Identify which cell holds the provided text, then report its [X, Y] central coordinate. 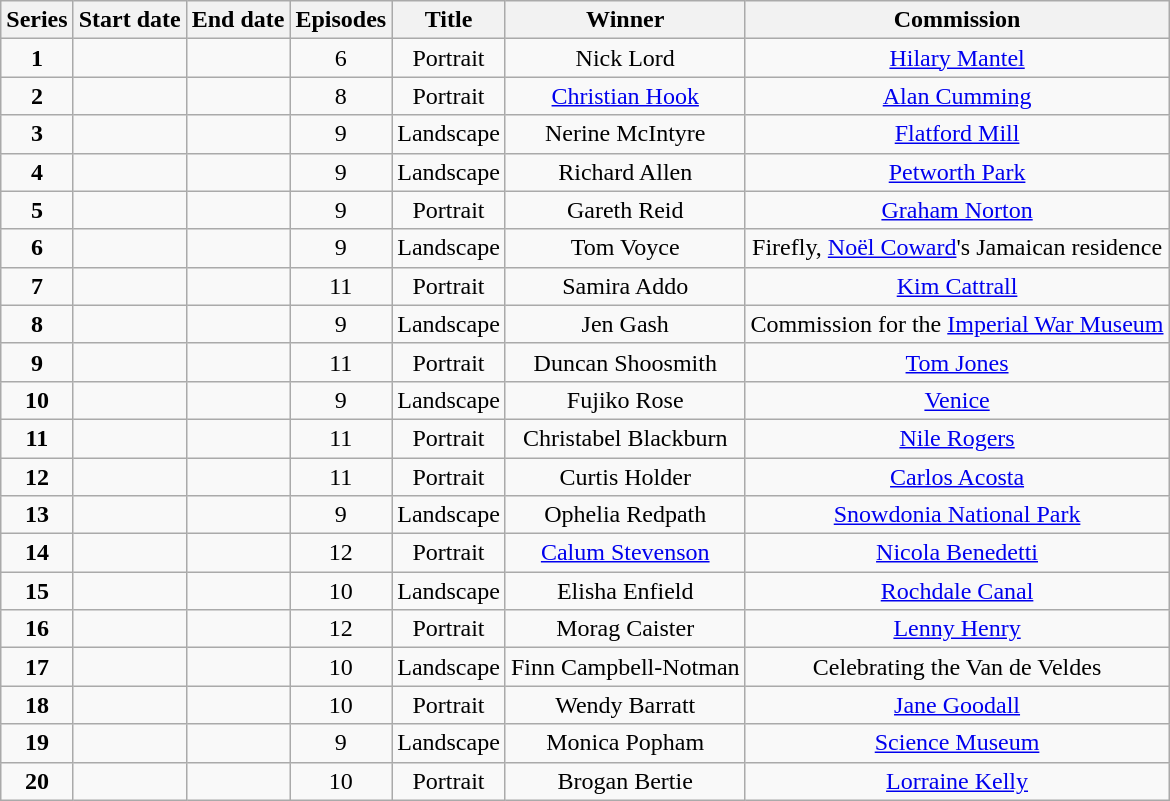
2 [37, 96]
3 [37, 134]
Graham Norton [957, 210]
Venice [957, 400]
Ophelia Redpath [625, 515]
Jane Goodall [957, 705]
19 [37, 743]
Fujiko Rose [625, 400]
Lenny Henry [957, 629]
Nile Rogers [957, 438]
Start date [130, 20]
Wendy Barratt [625, 705]
Gareth Reid [625, 210]
Winner [625, 20]
Jen Gash [625, 324]
Monica Popham [625, 743]
Kim Cattrall [957, 286]
Samira Addo [625, 286]
Hilary Mantel [957, 58]
Elisha Enfield [625, 591]
Lorraine Kelly [957, 781]
1 [37, 58]
Commission [957, 20]
Alan Cumming [957, 96]
Celebrating the Van de Veldes [957, 667]
End date [238, 20]
Title [449, 20]
Richard Allen [625, 172]
Rochdale Canal [957, 591]
Nerine McIntyre [625, 134]
Calum Stevenson [625, 553]
Series [37, 20]
Nick Lord [625, 58]
Snowdonia National Park [957, 515]
4 [37, 172]
Tom Voyce [625, 248]
Christabel Blackburn [625, 438]
5 [37, 210]
Morag Caister [625, 629]
20 [37, 781]
17 [37, 667]
Nicola Benedetti [957, 553]
Flatford Mill [957, 134]
18 [37, 705]
14 [37, 553]
Tom Jones [957, 362]
Commission for the Imperial War Museum [957, 324]
Duncan Shoosmith [625, 362]
Curtis Holder [625, 477]
Episodes [341, 20]
Petworth Park [957, 172]
15 [37, 591]
13 [37, 515]
Science Museum [957, 743]
Brogan Bertie [625, 781]
Firefly, Noël Coward's Jamaican residence [957, 248]
7 [37, 286]
Finn Campbell-Notman [625, 667]
16 [37, 629]
Christian Hook [625, 96]
Carlos Acosta [957, 477]
